Detect which cell encompasses the target text, then output its (X, Y) center coordinate. 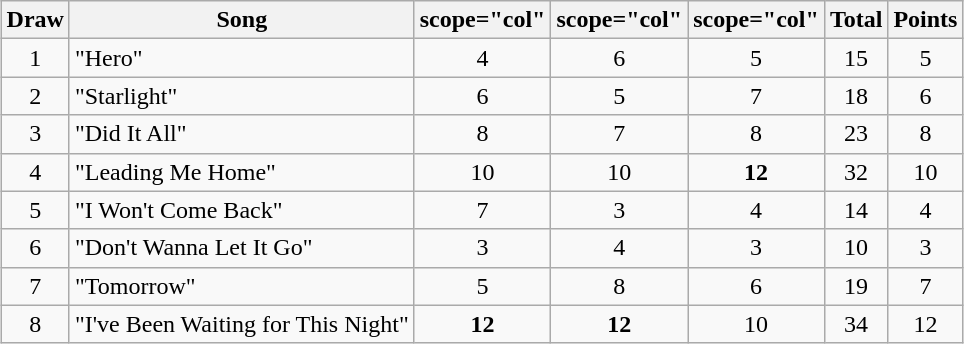
"Tomorrow" (242, 286)
"I've Been Waiting for This Night" (242, 324)
Song (242, 20)
Draw (35, 20)
15 (856, 58)
"Leading Me Home" (242, 172)
"Hero" (242, 58)
"I Won't Come Back" (242, 210)
14 (856, 210)
"Don't Wanna Let It Go" (242, 248)
1 (35, 58)
23 (856, 134)
19 (856, 286)
32 (856, 172)
18 (856, 96)
"Starlight" (242, 96)
Points (926, 20)
2 (35, 96)
34 (856, 324)
Total (856, 20)
"Did It All" (242, 134)
